Identify which cell holds the provided text, then report its (X, Y) central coordinate. 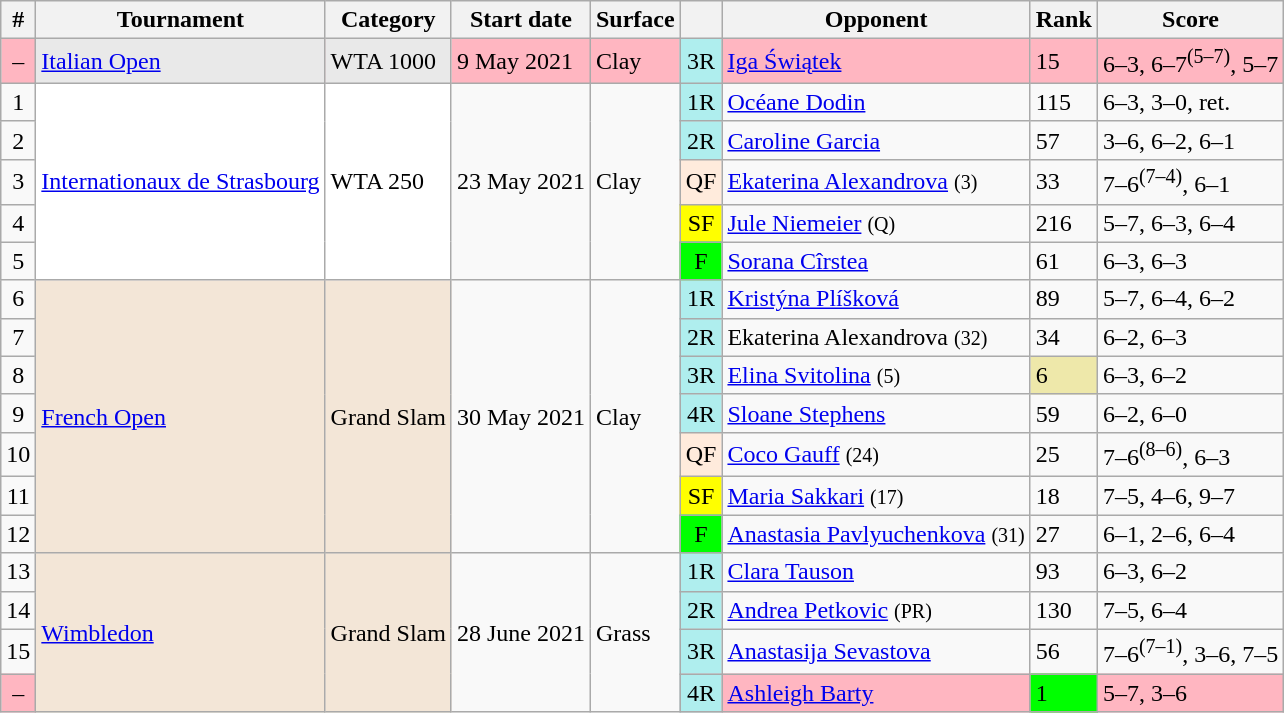
Elina Svitolina (5) (876, 375)
Start date (520, 20)
WTA 250 (388, 182)
216 (1064, 223)
5 (18, 261)
57 (1064, 140)
93 (1064, 572)
4 (18, 223)
Sorana Cîrstea (876, 261)
18 (1064, 496)
28 June 2021 (520, 632)
30 May 2021 (520, 416)
10 (18, 454)
Caroline Garcia (876, 140)
27 (1064, 534)
Kristýna Plíšková (876, 299)
59 (1064, 413)
34 (1064, 337)
25 (1064, 454)
Internationaux de Strasbourg (180, 182)
5–7, 6–4, 6–2 (1190, 299)
61 (1064, 261)
56 (1064, 652)
Rank (1064, 20)
Ekaterina Alexandrova (3) (876, 182)
6–1, 2–6, 6–4 (1190, 534)
Coco Gauff (24) (876, 454)
6–3, 3–0, ret. (1190, 102)
11 (18, 496)
6–3, 6–3 (1190, 261)
French Open (180, 416)
5–7, 6–3, 6–4 (1190, 223)
7–6(7–1), 3–6, 7–5 (1190, 652)
Anastasia Pavlyuchenkova (31) (876, 534)
89 (1064, 299)
Category (388, 20)
3–6, 6–2, 6–1 (1190, 140)
12 (18, 534)
14 (18, 610)
7–5, 4–6, 9–7 (1190, 496)
6–2, 6–0 (1190, 413)
# (18, 20)
Opponent (876, 20)
Italian Open (180, 62)
9 May 2021 (520, 62)
7–6(7–4), 6–1 (1190, 182)
Clara Tauson (876, 572)
Sloane Stephens (876, 413)
7 (18, 337)
2 (18, 140)
13 (18, 572)
Ashleigh Barty (876, 693)
33 (1064, 182)
Andrea Petkovic (PR) (876, 610)
Wimbledon (180, 632)
Ekaterina Alexandrova (32) (876, 337)
130 (1064, 610)
7–6(8–6), 6–3 (1190, 454)
Jule Niemeier (Q) (876, 223)
3 (18, 182)
Grass (635, 632)
8 (18, 375)
Iga Świątek (876, 62)
7–5, 6–4 (1190, 610)
6–3, 6–7(5–7), 5–7 (1190, 62)
WTA 1000 (388, 62)
Score (1190, 20)
Océane Dodin (876, 102)
9 (18, 413)
23 May 2021 (520, 182)
Anastasija Sevastova (876, 652)
Tournament (180, 20)
115 (1064, 102)
6–2, 6–3 (1190, 337)
Surface (635, 20)
Maria Sakkari (17) (876, 496)
5–7, 3–6 (1190, 693)
